Detect which cell encompasses the target text, then output its (X, Y) center coordinate. 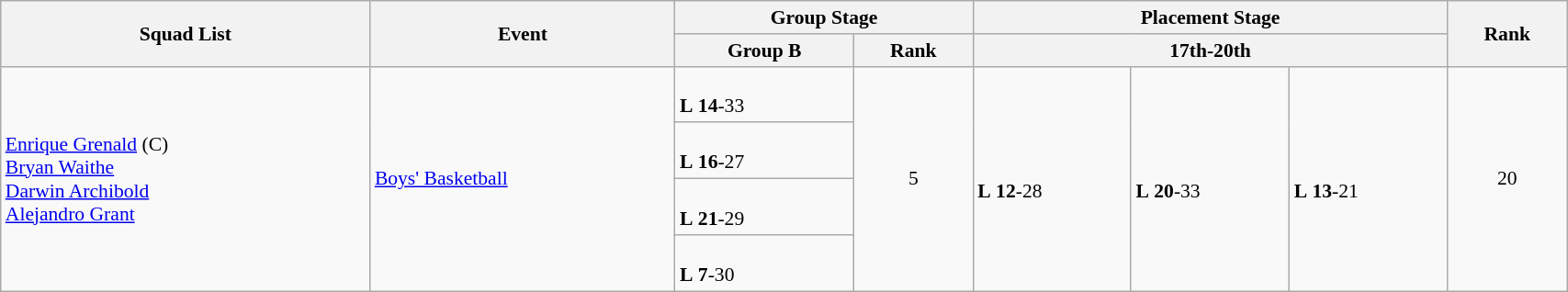
L 7-30 (764, 263)
L 12-28 (1052, 178)
Squad List (186, 33)
L 16-27 (764, 151)
L 21-29 (764, 208)
Boys' Basketball (523, 178)
L 14-33 (764, 94)
17th-20th (1211, 51)
20 (1507, 178)
Enrique Grenald (C)Bryan WaitheDarwin ArchiboldAlejandro Grant (186, 178)
L 13-21 (1369, 178)
Event (523, 33)
Group Stage (824, 17)
L 20-33 (1210, 178)
5 (913, 178)
Placement Stage (1211, 17)
Group B (764, 51)
